Find where the given text appears and provide that cell's center as [x, y] coordinate. 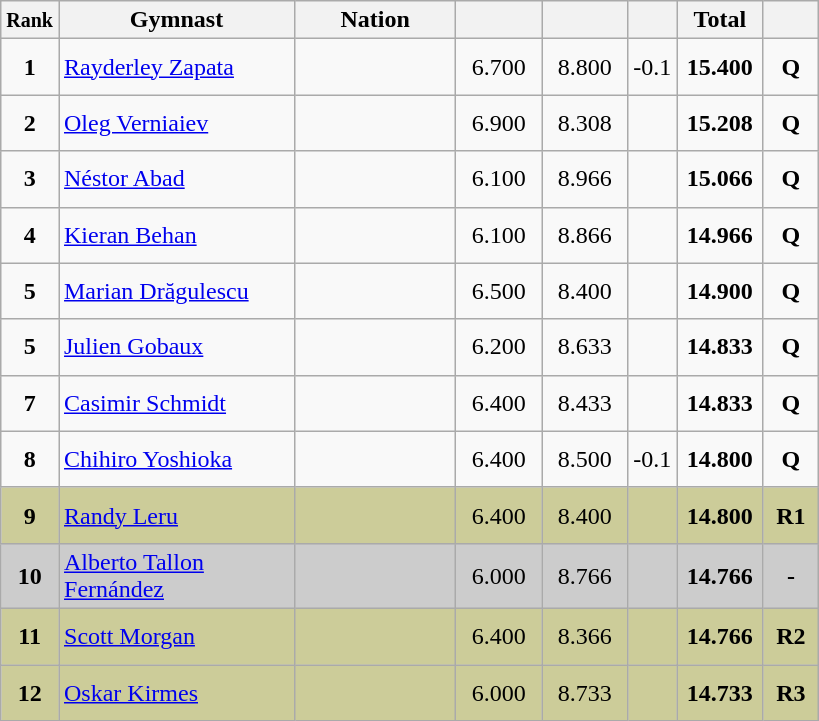
1 [30, 67]
2 [30, 123]
11 [30, 636]
6.500 [499, 291]
Scott Morgan [176, 636]
R2 [791, 636]
Nation [376, 20]
3 [30, 179]
6.700 [499, 67]
9 [30, 515]
10 [30, 576]
14.733 [720, 692]
R3 [791, 692]
Randy Leru [176, 515]
4 [30, 235]
Rayderley Zapata [176, 67]
8.433 [585, 403]
8 [30, 459]
Casimir Schmidt [176, 403]
15.400 [720, 67]
8.733 [585, 692]
Alberto Tallon Fernández [176, 576]
Oleg Verniaiev [176, 123]
14.966 [720, 235]
8.766 [585, 576]
Néstor Abad [176, 179]
Total [720, 20]
15.208 [720, 123]
14.900 [720, 291]
Chihiro Yoshioka [176, 459]
R1 [791, 515]
- [791, 576]
Rank [30, 20]
8.866 [585, 235]
7 [30, 403]
Oskar Kirmes [176, 692]
6.900 [499, 123]
Kieran Behan [176, 235]
8.966 [585, 179]
8.366 [585, 636]
6.200 [499, 347]
8.500 [585, 459]
Marian Drăgulescu [176, 291]
Gymnast [176, 20]
8.308 [585, 123]
12 [30, 692]
8.800 [585, 67]
Julien Gobaux [176, 347]
8.633 [585, 347]
15.066 [720, 179]
